Capture the cell that displays the provided text and extract its [X, Y] central coordinate. 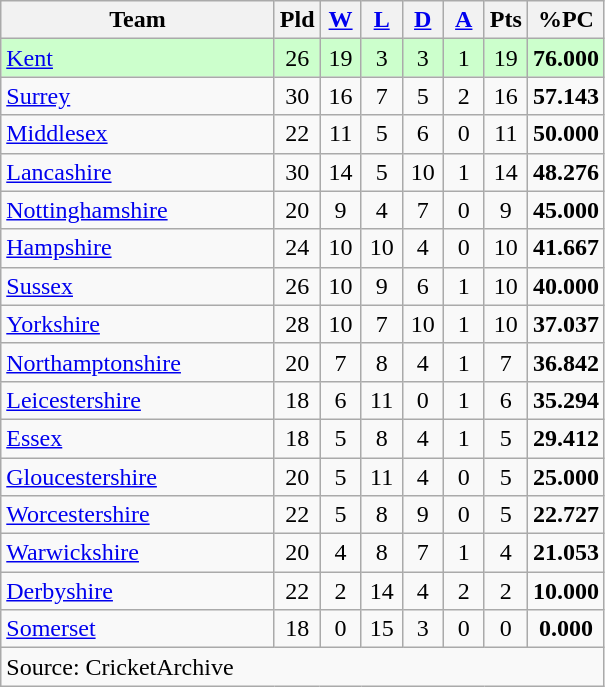
A [464, 20]
37.037 [566, 324]
10.000 [566, 591]
Team [138, 20]
45.000 [566, 210]
%PC [566, 20]
Pld [297, 20]
Worcestershire [138, 515]
Somerset [138, 629]
Warwickshire [138, 553]
Derbyshire [138, 591]
76.000 [566, 58]
Leicestershire [138, 400]
Source: CricketArchive [303, 667]
57.143 [566, 96]
36.842 [566, 362]
Hampshire [138, 248]
0.000 [566, 629]
25.000 [566, 477]
Gloucestershire [138, 477]
Nottinghamshire [138, 210]
Essex [138, 438]
24 [297, 248]
Middlesex [138, 134]
Northamptonshire [138, 362]
W [340, 20]
Lancashire [138, 172]
28 [297, 324]
Surrey [138, 96]
D [422, 20]
29.412 [566, 438]
22.727 [566, 515]
35.294 [566, 400]
Sussex [138, 286]
21.053 [566, 553]
40.000 [566, 286]
Yorkshire [138, 324]
50.000 [566, 134]
41.667 [566, 248]
15 [382, 629]
Pts [506, 20]
L [382, 20]
Kent [138, 58]
48.276 [566, 172]
